From the cell containing the given text, extract its center point as [X, Y] coordinate. 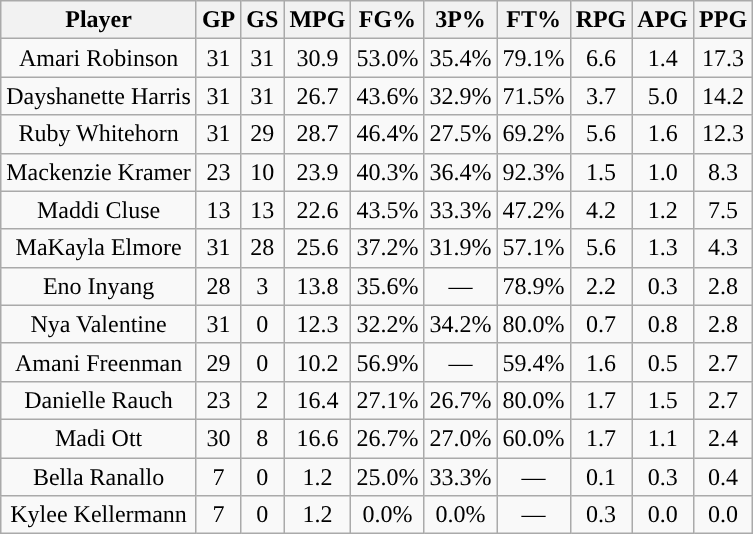
25.0% [388, 477]
46.4% [388, 134]
78.9% [534, 286]
27.5% [460, 134]
1.0 [663, 172]
40.3% [388, 172]
1.1 [663, 438]
37.2% [388, 248]
0.8 [663, 324]
8.3 [724, 172]
30.9 [318, 58]
92.3% [534, 172]
5.0 [663, 96]
59.4% [534, 362]
Ruby Whitehorn [99, 134]
69.2% [534, 134]
60.0% [534, 438]
0.5 [663, 362]
22.6 [318, 210]
3P% [460, 20]
Bella Ranallo [99, 477]
Maddi Cluse [99, 210]
0.4 [724, 477]
Nya Valentine [99, 324]
25.6 [318, 248]
GP [218, 20]
31.9% [460, 248]
17.3 [724, 58]
27.1% [388, 400]
27.0% [460, 438]
14.2 [724, 96]
26.7 [318, 96]
Madi Ott [99, 438]
Mackenzie Kramer [99, 172]
APG [663, 20]
MaKayla Elmore [99, 248]
36.4% [460, 172]
Eno Inyang [99, 286]
Amani Freenman [99, 362]
2.4 [724, 438]
32.9% [460, 96]
0.1 [601, 477]
FG% [388, 20]
3 [262, 286]
8 [262, 438]
GS [262, 20]
6.6 [601, 58]
32.2% [388, 324]
0.7 [601, 324]
71.5% [534, 96]
FT% [534, 20]
RPG [601, 20]
4.2 [601, 210]
Danielle Rauch [99, 400]
10.2 [318, 362]
1.4 [663, 58]
35.4% [460, 58]
34.2% [460, 324]
4.3 [724, 248]
43.5% [388, 210]
30 [218, 438]
28.7 [318, 134]
79.1% [534, 58]
2.2 [601, 286]
43.6% [388, 96]
10 [262, 172]
PPG [724, 20]
35.6% [388, 286]
56.9% [388, 362]
2 [262, 400]
Player [99, 20]
57.1% [534, 248]
MPG [318, 20]
Amari Robinson [99, 58]
7.5 [724, 210]
1.3 [663, 248]
13.8 [318, 286]
Kylee Kellermann [99, 515]
47.2% [534, 210]
16.4 [318, 400]
16.6 [318, 438]
3.7 [601, 96]
53.0% [388, 58]
Dayshanette Harris [99, 96]
23.9 [318, 172]
